Return [x, y] of the center of cell containing provided text 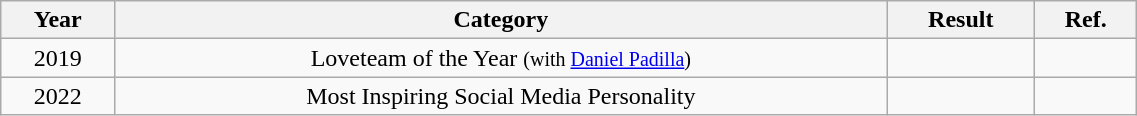
2022 [58, 96]
2019 [58, 58]
Ref. [1085, 20]
Category [501, 20]
Year [58, 20]
Loveteam of the Year (with Daniel Padilla) [501, 58]
Most Inspiring Social Media Personality [501, 96]
Result [960, 20]
